Extract the [X, Y] coordinate from the center of the cell holding the provided text.  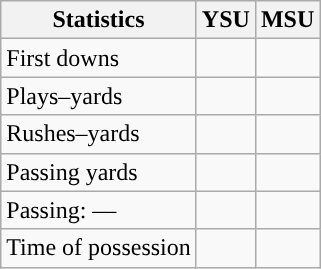
First downs [99, 58]
Plays–yards [99, 96]
MSU [287, 20]
Passing yards [99, 172]
YSU [226, 20]
Time of possession [99, 248]
Statistics [99, 20]
Rushes–yards [99, 134]
Passing: –– [99, 210]
